Extract the [x, y] coordinate from the center of the cell holding the provided text.  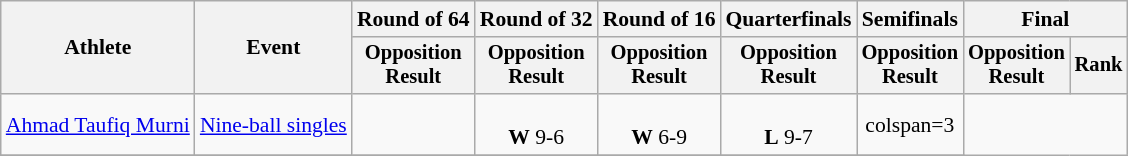
Ahmad Taufiq Murni [98, 124]
Round of 64 [414, 19]
W 9-6 [536, 124]
Nine-ball singles [274, 124]
Round of 16 [660, 19]
L 9-7 [788, 124]
W 6-9 [660, 124]
Quarterfinals [788, 19]
Rank [1099, 66]
Event [274, 48]
Athlete [98, 48]
Semifinals [910, 19]
Round of 32 [536, 19]
Final [1045, 19]
colspan=3 [910, 124]
